Output the (x, y) coordinate of the center of the cell containing the given text.  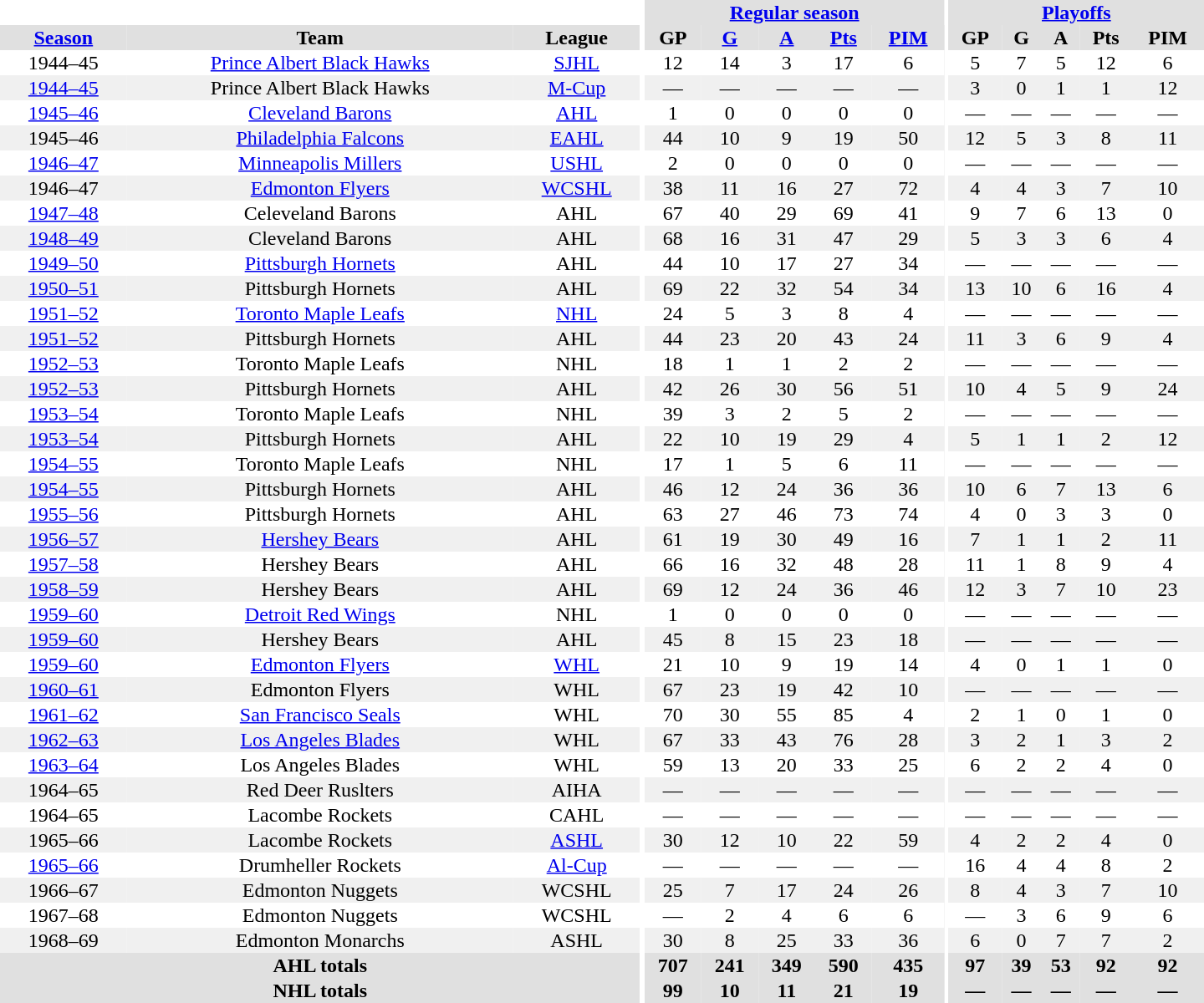
1958–59 (64, 589)
San Francisco Seals (320, 715)
47 (844, 238)
Minneapolis Millers (320, 163)
CAHL (577, 815)
EAHL (577, 138)
NHL totals (320, 990)
53 (1060, 965)
48 (844, 564)
68 (673, 238)
56 (844, 389)
Regular season (794, 13)
1956–57 (64, 539)
Edmonton Monarchs (320, 940)
76 (844, 740)
1960–61 (64, 690)
73 (844, 514)
1947–48 (64, 213)
Drumheller Rockets (320, 865)
League (577, 38)
31 (787, 238)
Celeveland Barons (320, 213)
38 (673, 188)
45 (673, 639)
70 (673, 715)
55 (787, 715)
707 (673, 965)
Team (320, 38)
1963–64 (64, 765)
97 (975, 965)
1950–51 (64, 288)
1962–63 (64, 740)
349 (787, 965)
72 (908, 188)
85 (844, 715)
435 (908, 965)
Season (64, 38)
99 (673, 990)
41 (908, 213)
590 (844, 965)
M-Cup (577, 88)
Detroit Red Wings (320, 614)
Red Deer Ruslters (320, 790)
61 (673, 539)
54 (844, 288)
1968–69 (64, 940)
1948–49 (64, 238)
1957–58 (64, 564)
66 (673, 564)
49 (844, 539)
USHL (577, 163)
1967–68 (64, 915)
Playoffs (1077, 13)
AIHA (577, 790)
74 (908, 514)
1966–67 (64, 890)
40 (730, 213)
1955–56 (64, 514)
1961–62 (64, 715)
SJHL (577, 63)
50 (908, 138)
Al-Cup (577, 865)
63 (673, 514)
1949–50 (64, 263)
51 (908, 389)
15 (787, 639)
241 (730, 965)
AHL totals (320, 965)
Philadelphia Falcons (320, 138)
